Scan for the cell matching the given text and deliver its (X, Y) coordinate at center. 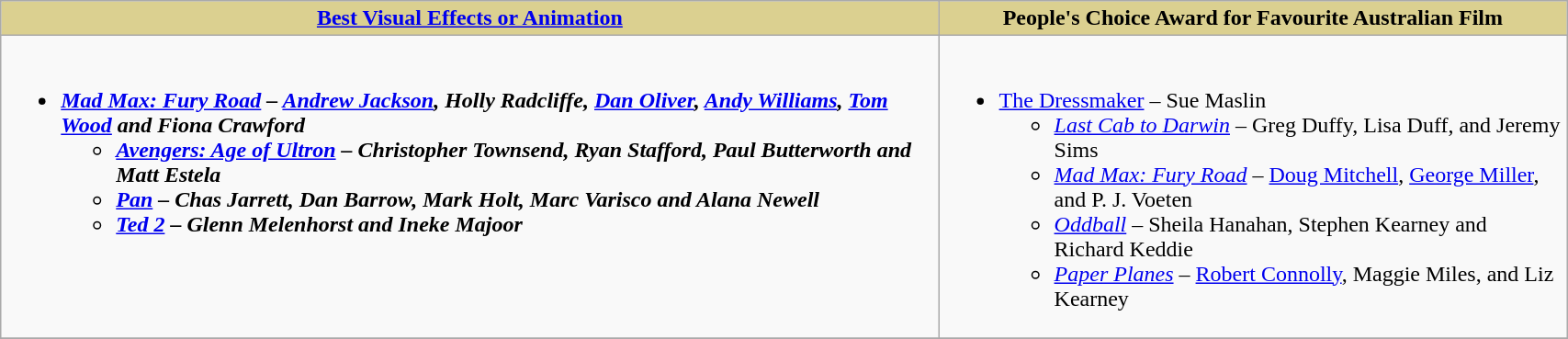
Best Visual Effects or Animation (470, 18)
People's Choice Award for Favourite Australian Film (1253, 18)
